Return [x, y] of the center of cell containing provided text 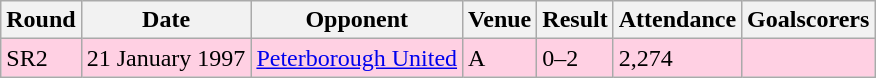
SR2 [41, 58]
2,274 [677, 58]
A [500, 58]
Result [575, 20]
21 January 1997 [166, 58]
0–2 [575, 58]
Round [41, 20]
Date [166, 20]
Opponent [357, 20]
Venue [500, 20]
Attendance [677, 20]
Goalscorers [808, 20]
Peterborough United [357, 58]
